For the text-containing cell, return its midpoint in [x, y] coordinate format. 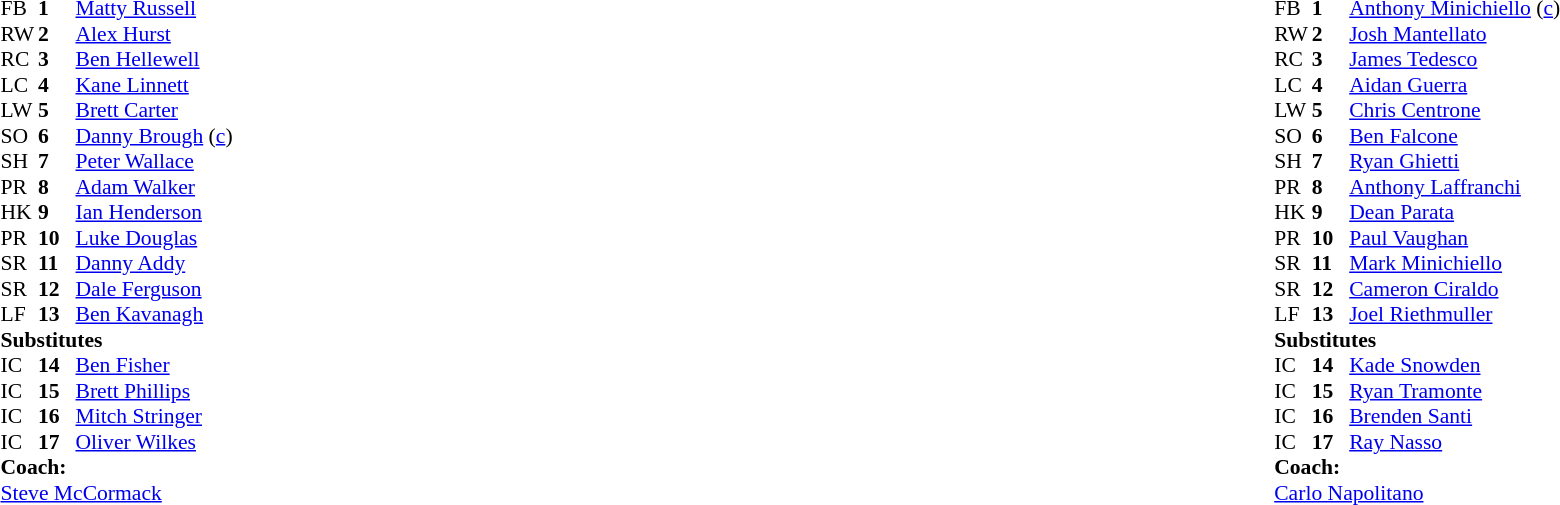
Brenden Santi [1454, 417]
Ryan Ghietti [1454, 161]
Dean Parata [1454, 213]
Adam Walker [154, 187]
Peter Wallace [154, 161]
Luke Douglas [154, 238]
Alex Hurst [154, 34]
Ryan Tramonte [1454, 391]
Dale Ferguson [154, 289]
Ben Falcone [1454, 136]
James Tedesco [1454, 59]
Aidan Guerra [1454, 85]
Brett Phillips [154, 391]
Kade Snowden [1454, 365]
Ben Fisher [154, 365]
Anthony Laffranchi [1454, 187]
Ray Nasso [1454, 442]
Ben Hellewell [154, 59]
Ian Henderson [154, 213]
Paul Vaughan [1454, 238]
Brett Carter [154, 111]
Ben Kavanagh [154, 315]
Josh Mantellato [1454, 34]
Danny Addy [154, 263]
Chris Centrone [1454, 111]
Joel Riethmuller [1454, 315]
Mitch Stringer [154, 417]
Danny Brough (c) [154, 136]
Kane Linnett [154, 85]
Oliver Wilkes [154, 442]
Mark Minichiello [1454, 263]
Cameron Ciraldo [1454, 289]
